Return the (x, y) coordinate for the center point of the cell that contains the specified text.  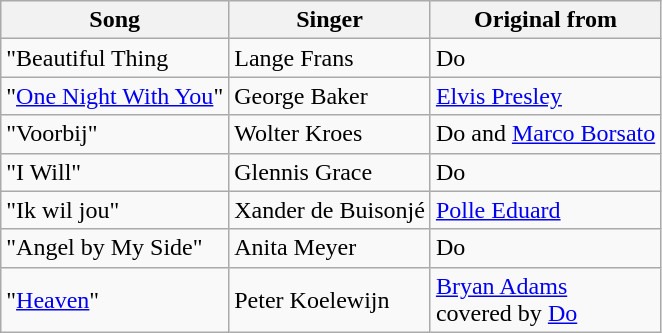
Elvis Presley (545, 96)
Lange Frans (330, 58)
"One Night With You" (115, 96)
Xander de Buisonjé (330, 210)
"Heaven" (115, 300)
Peter Koelewijn (330, 300)
Wolter Kroes (330, 134)
George Baker (330, 96)
Polle Eduard (545, 210)
Anita Meyer (330, 248)
"I Will" (115, 172)
Original from (545, 20)
"Beautiful Thing (115, 58)
Glennis Grace (330, 172)
"Voorbij" (115, 134)
Singer (330, 20)
"Angel by My Side" (115, 248)
Do and Marco Borsato (545, 134)
Bryan Adamscovered by Do (545, 300)
"Ik wil jou" (115, 210)
Song (115, 20)
